Extract the [x, y] coordinate from the center of the cell holding the provided text.  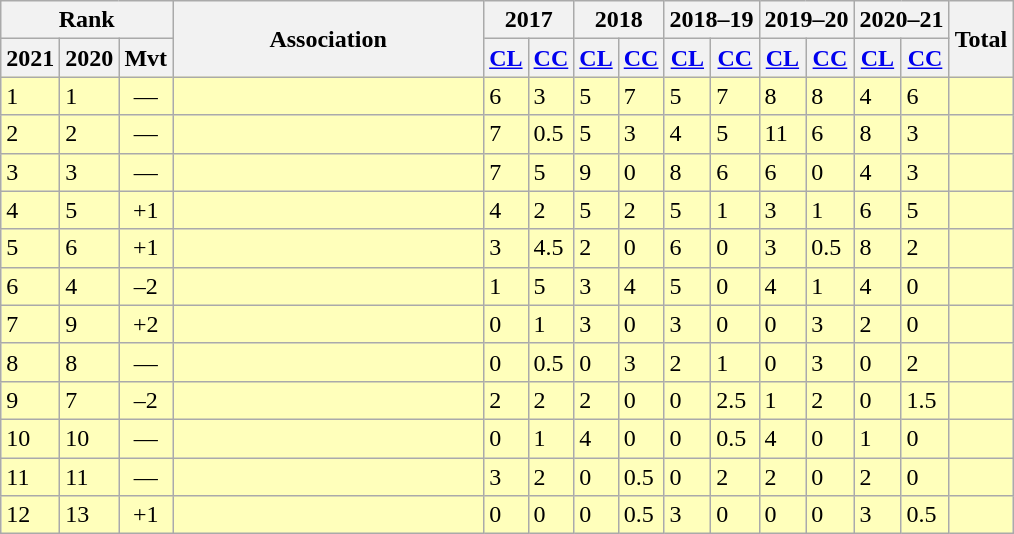
13 [90, 515]
+2 [146, 324]
4.5 [551, 248]
1.5 [925, 400]
Rank [87, 20]
2019–20 [806, 20]
2020 [90, 58]
Association [328, 39]
12 [30, 515]
2017 [529, 20]
Total [981, 39]
2.5 [735, 400]
Mvt [146, 58]
2018–19 [712, 20]
2020–21 [902, 20]
2021 [30, 58]
2018 [619, 20]
